Scan for the cell matching the given text and deliver its (x, y) coordinate at center. 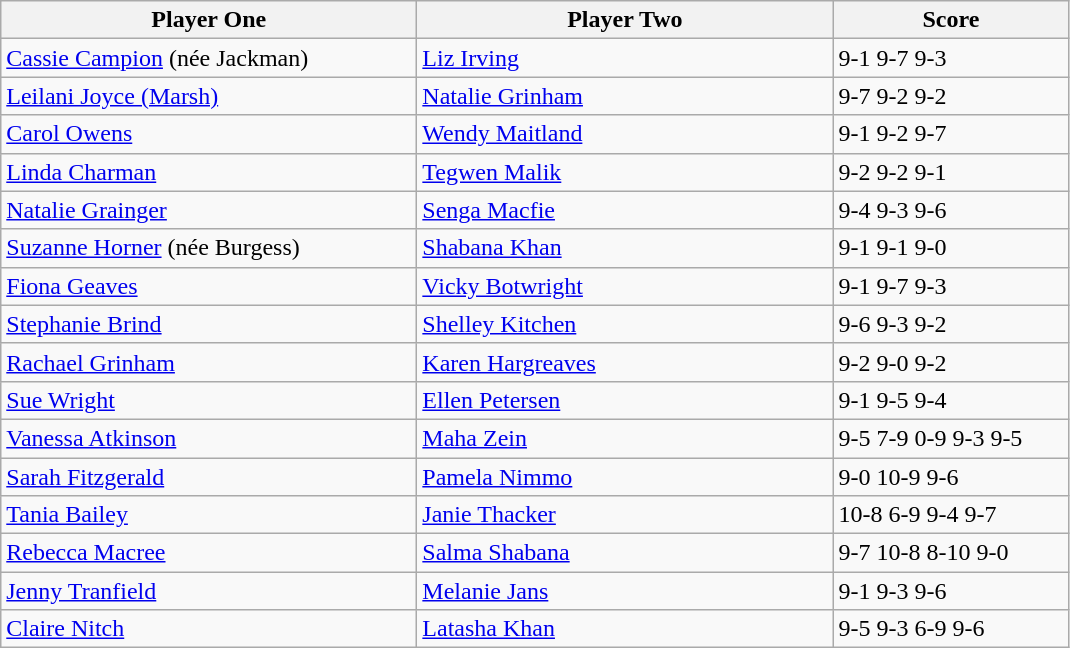
10-8 6-9 9-4 9-7 (951, 515)
Rachael Grinham (209, 362)
Carol Owens (209, 134)
9-4 9-3 9-6 (951, 210)
Stephanie Brind (209, 324)
9-2 9-0 9-2 (951, 362)
Liz Irving (625, 58)
Karen Hargreaves (625, 362)
Ellen Petersen (625, 400)
Sarah Fitzgerald (209, 477)
Senga Macfie (625, 210)
9-1 9-5 9-4 (951, 400)
Latasha Khan (625, 629)
Pamela Nimmo (625, 477)
Salma Shabana (625, 553)
Player Two (625, 20)
Cassie Campion (née Jackman) (209, 58)
Vanessa Atkinson (209, 438)
9-1 9-3 9-6 (951, 591)
Natalie Grainger (209, 210)
Melanie Jans (625, 591)
9-0 10-9 9-6 (951, 477)
Linda Charman (209, 172)
Suzanne Horner (née Burgess) (209, 248)
Wendy Maitland (625, 134)
Vicky Botwright (625, 286)
Natalie Grinham (625, 96)
9-5 9-3 6-9 9-6 (951, 629)
Score (951, 20)
9-7 9-2 9-2 (951, 96)
9-2 9-2 9-1 (951, 172)
Tegwen Malik (625, 172)
Rebecca Macree (209, 553)
9-7 10-8 8-10 9-0 (951, 553)
9-5 7-9 0-9 9-3 9-5 (951, 438)
Jenny Tranfield (209, 591)
Janie Thacker (625, 515)
9-6 9-3 9-2 (951, 324)
Shelley Kitchen (625, 324)
Player One (209, 20)
Claire Nitch (209, 629)
Maha Zein (625, 438)
Fiona Geaves (209, 286)
Shabana Khan (625, 248)
9-1 9-1 9-0 (951, 248)
Leilani Joyce (Marsh) (209, 96)
Sue Wright (209, 400)
9-1 9-2 9-7 (951, 134)
Tania Bailey (209, 515)
